Determine the [X, Y] coordinate at the center of the cell enclosing the given text.  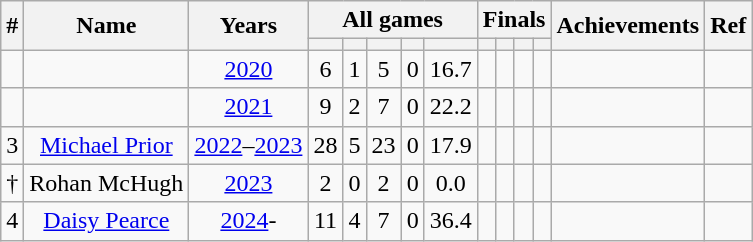
Years [248, 26]
2024- [248, 221]
Finals [514, 20]
† [12, 183]
2021 [248, 107]
# [12, 26]
All games [392, 20]
2023 [248, 183]
17.9 [450, 145]
23 [384, 145]
1 [354, 69]
9 [326, 107]
2020 [248, 69]
Ref [728, 26]
6 [326, 69]
22.2 [450, 107]
16.7 [450, 69]
3 [12, 145]
Michael Prior [106, 145]
11 [326, 221]
Rohan McHugh [106, 183]
Achievements [628, 26]
36.4 [450, 221]
Daisy Pearce [106, 221]
0.0 [450, 183]
28 [326, 145]
Name [106, 26]
2022–2023 [248, 145]
